For the text-containing cell, return its midpoint in (X, Y) coordinate format. 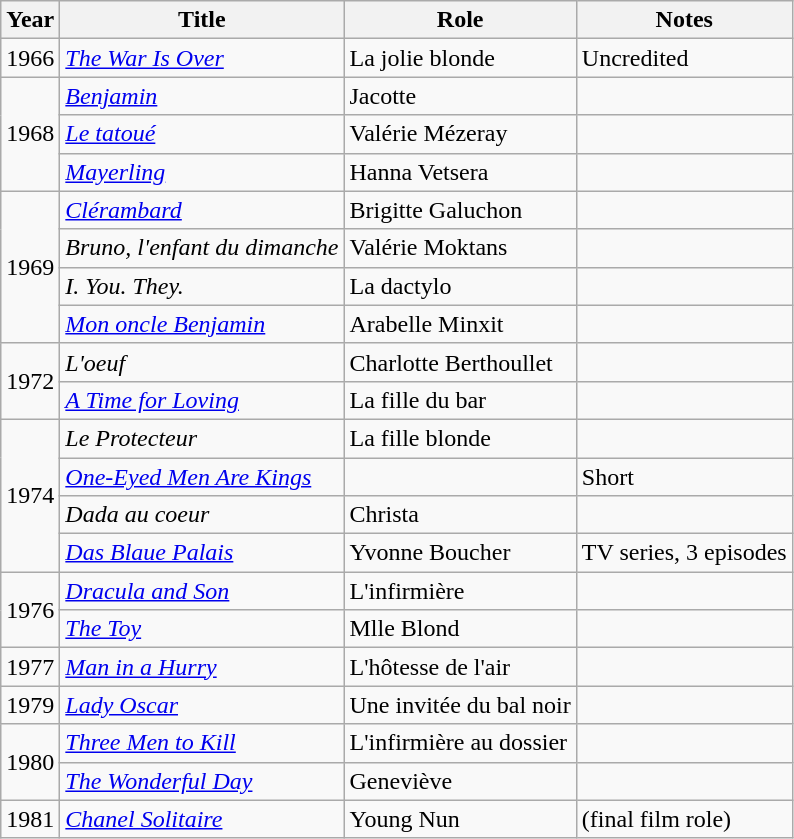
Lady Oscar (202, 705)
Short (684, 477)
Arabelle Minxit (460, 324)
One-Eyed Men Are Kings (202, 477)
Le tatoué (202, 134)
L'oeuf (202, 362)
Jacotte (460, 96)
1969 (30, 267)
La dactylo (460, 286)
1968 (30, 134)
Mlle Blond (460, 629)
1976 (30, 610)
The Toy (202, 629)
L'infirmière au dossier (460, 743)
Dada au coeur (202, 515)
Une invitée du bal noir (460, 705)
The War Is Over (202, 58)
Bruno, l'enfant du dimanche (202, 248)
Valérie Moktans (460, 248)
Year (30, 20)
Chanel Solitaire (202, 819)
Das Blaue Palais (202, 553)
Clérambard (202, 210)
Le Protecteur (202, 438)
L'hôtesse de l'air (460, 667)
Role (460, 20)
La jolie blonde (460, 58)
Dracula and Son (202, 591)
1966 (30, 58)
Uncredited (684, 58)
1972 (30, 381)
I. You. They. (202, 286)
Man in a Hurry (202, 667)
Yvonne Boucher (460, 553)
La fille du bar (460, 400)
(final film role) (684, 819)
Christa (460, 515)
Brigitte Galuchon (460, 210)
Geneviève (460, 781)
Notes (684, 20)
Benjamin (202, 96)
TV series, 3 episodes (684, 553)
Valérie Mézeray (460, 134)
A Time for Loving (202, 400)
1974 (30, 495)
1977 (30, 667)
L'infirmière (460, 591)
1981 (30, 819)
Young Nun (460, 819)
Mon oncle Benjamin (202, 324)
Hanna Vetsera (460, 172)
Charlotte Berthoullet (460, 362)
1979 (30, 705)
Title (202, 20)
The Wonderful Day (202, 781)
La fille blonde (460, 438)
Three Men to Kill (202, 743)
Mayerling (202, 172)
1980 (30, 762)
